Find where the given text appears and provide that cell's center as [x, y] coordinate. 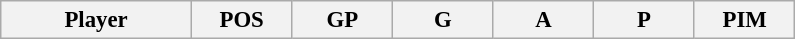
GP [342, 20]
G [444, 20]
P [644, 20]
Player [96, 20]
POS [242, 20]
A [544, 20]
PIM [744, 20]
